Determine the [X, Y] coordinate at the center of the cell enclosing the given text.  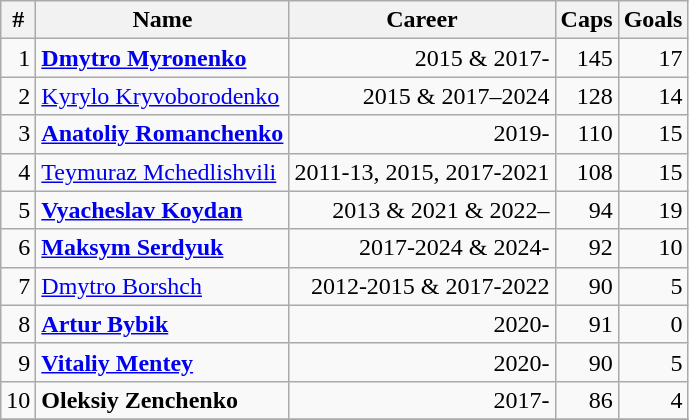
Teymuraz Mchedlishvili [162, 172]
3 [18, 134]
14 [653, 96]
Anatoliy Romanchenko [162, 134]
2017-2024 & 2024- [422, 248]
91 [586, 324]
Goals [653, 20]
Vitaliy Mentey [162, 362]
Vyacheslav Koydan [162, 210]
2015 & 2017- [422, 58]
145 [586, 58]
2017- [422, 400]
86 [586, 400]
0 [653, 324]
2 [18, 96]
17 [653, 58]
7 [18, 286]
Dmytro Myronenko [162, 58]
92 [586, 248]
Artur Bybik [162, 324]
8 [18, 324]
2019- [422, 134]
2015 & 2017–2024 [422, 96]
Dmytro Borshch [162, 286]
2013 & 2021 & 2022– [422, 210]
94 [586, 210]
1 [18, 58]
19 [653, 210]
110 [586, 134]
Career [422, 20]
2012-2015 & 2017-2022 [422, 286]
Name [162, 20]
108 [586, 172]
Kyrylo Kryvoborodenko [162, 96]
6 [18, 248]
# [18, 20]
Maksym Serdyuk [162, 248]
Caps [586, 20]
9 [18, 362]
Oleksiy Zenchenko [162, 400]
128 [586, 96]
2011-13, 2015, 2017-2021 [422, 172]
